Pinpoint the cell where the given text exists, returning its (X, Y) midpoint coordinate. 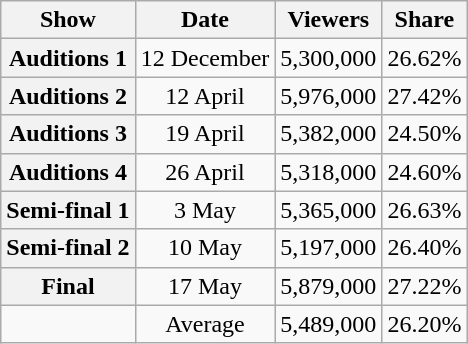
Date (205, 20)
26 April (205, 172)
26.40% (424, 248)
Viewers (328, 20)
5,976,000 (328, 96)
10 May (205, 248)
17 May (205, 286)
5,382,000 (328, 134)
Semi-final 1 (68, 210)
Auditions 3 (68, 134)
5,300,000 (328, 58)
Semi-final 2 (68, 248)
19 April (205, 134)
Average (205, 324)
12 December (205, 58)
3 May (205, 210)
27.22% (424, 286)
5,879,000 (328, 286)
Show (68, 20)
12 April (205, 96)
5,489,000 (328, 324)
26.63% (424, 210)
Final (68, 286)
5,365,000 (328, 210)
24.60% (424, 172)
5,318,000 (328, 172)
5,197,000 (328, 248)
Share (424, 20)
26.20% (424, 324)
26.62% (424, 58)
Auditions 4 (68, 172)
27.42% (424, 96)
24.50% (424, 134)
Auditions 2 (68, 96)
Auditions 1 (68, 58)
